Return the (x, y) coordinate for the center point of the cell that contains the specified text.  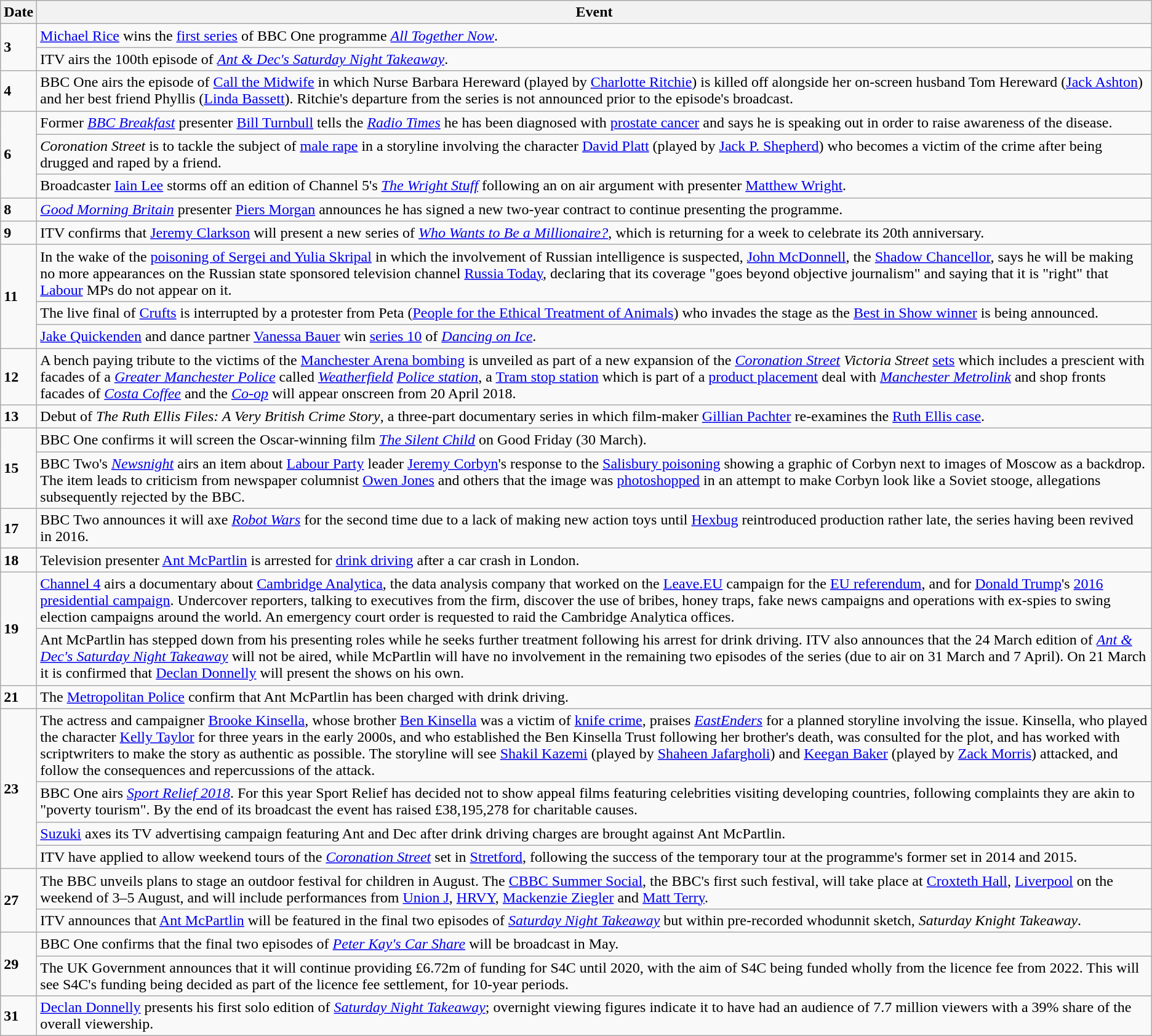
The Metropolitan Police confirm that Ant McPartlin has been charged with drink driving. (594, 697)
Good Morning Britain presenter Piers Morgan announces he has signed a new two-year contract to continue presenting the programme. (594, 209)
15 (18, 468)
BBC One confirms it will screen the Oscar-winning film The Silent Child on Good Friday (30 March). (594, 440)
Event (594, 12)
Suzuki axes its TV advertising campaign featuring Ant and Dec after drink driving charges are brought against Ant McPartlin. (594, 833)
19 (18, 628)
BBC One confirms that the final two episodes of Peter Kay's Car Share will be broadcast in May. (594, 944)
31 (18, 1016)
13 (18, 417)
8 (18, 209)
18 (18, 560)
27 (18, 900)
6 (18, 154)
17 (18, 528)
4 (18, 91)
3 (18, 47)
Television presenter Ant McPartlin is arrested for drink driving after a car crash in London. (594, 560)
11 (18, 296)
29 (18, 964)
Michael Rice wins the first series of BBC One programme All Together Now. (594, 36)
23 (18, 789)
Date (18, 12)
12 (18, 377)
9 (18, 233)
21 (18, 697)
Jake Quickenden and dance partner Vanessa Bauer win series 10 of Dancing on Ice. (594, 336)
Broadcaster Iain Lee storms off an edition of Channel 5's The Wright Stuff following an on air argument with presenter Matthew Wright. (594, 186)
ITV airs the 100th episode of Ant & Dec's Saturday Night Takeaway. (594, 59)
